Determine the [X, Y] coordinate at the center of the cell enclosing the given text.  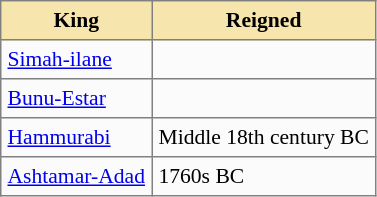
Bunu-Estar [76, 98]
Middle 18th century BC [264, 138]
Hammurabi [76, 138]
Ashtamar-Adad [76, 176]
King [76, 20]
Simah-ilane [76, 60]
Reigned [264, 20]
1760s BC [264, 176]
